Identify which cell holds the provided text, then report its [x, y] central coordinate. 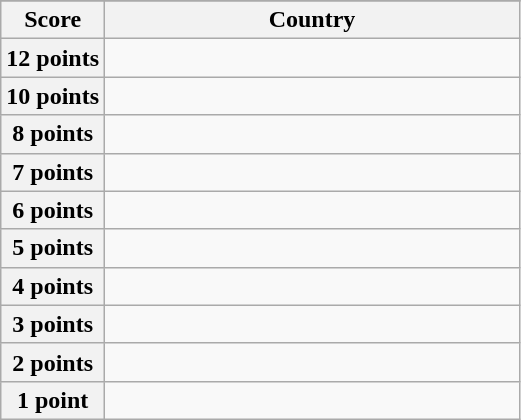
1 point [53, 400]
Country [312, 20]
4 points [53, 286]
7 points [53, 172]
12 points [53, 58]
Score [53, 20]
2 points [53, 362]
6 points [53, 210]
8 points [53, 134]
5 points [53, 248]
3 points [53, 324]
10 points [53, 96]
